Identify which cell holds the provided text, then report its [X, Y] central coordinate. 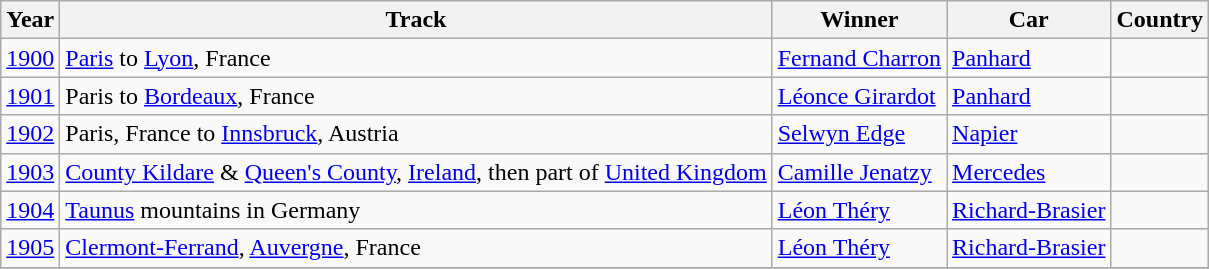
1905 [30, 248]
Mercedes [1029, 172]
Selwyn Edge [859, 134]
Winner [859, 20]
Napier [1029, 134]
1903 [30, 172]
1902 [30, 134]
1901 [30, 96]
Fernand Charron [859, 58]
1904 [30, 210]
Clermont-Ferrand, Auvergne, France [416, 248]
Paris, France to Innsbruck, Austria [416, 134]
1900 [30, 58]
Paris to Lyon, France [416, 58]
Léonce Girardot [859, 96]
Taunus mountains in Germany [416, 210]
Country [1160, 20]
Paris to Bordeaux, France [416, 96]
County Kildare & Queen's County, Ireland, then part of United Kingdom [416, 172]
Car [1029, 20]
Track [416, 20]
Camille Jenatzy [859, 172]
Year [30, 20]
